Search for the cell housing the specified text and yield its (X, Y) center coordinate. 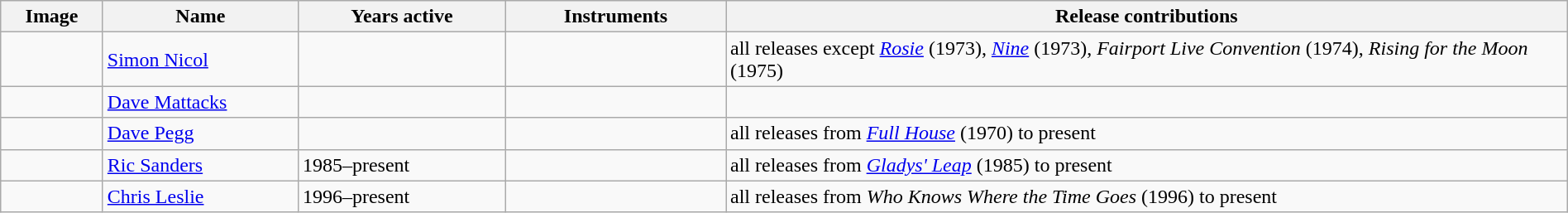
all releases except Rosie (1973), Nine (1973), Fairport Live Convention (1974), Rising for the Moon (1975) (1147, 60)
Name (200, 17)
1996–present (402, 196)
Instruments (615, 17)
1985–present (402, 165)
Ric Sanders (200, 165)
all releases from Who Knows Where the Time Goes (1996) to present (1147, 196)
Release contributions (1147, 17)
Simon Nicol (200, 60)
all releases from Gladys' Leap (1985) to present (1147, 165)
Dave Mattacks (200, 102)
Image (52, 17)
all releases from Full House (1970) to present (1147, 133)
Dave Pegg (200, 133)
Chris Leslie (200, 196)
Years active (402, 17)
